Locate the cell with the specified text and output its (X, Y) center coordinate. 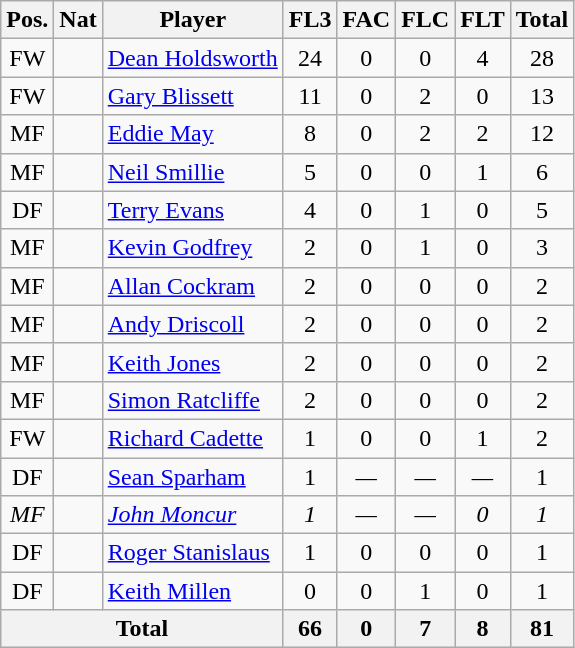
Roger Stanislaus (192, 553)
Simon Ratcliffe (192, 400)
FL3 (310, 20)
81 (542, 629)
Andy Driscoll (192, 324)
FAC (366, 20)
Allan Cockram (192, 286)
66 (310, 629)
Dean Holdsworth (192, 58)
FLC (426, 20)
Nat (78, 20)
11 (310, 96)
12 (542, 134)
3 (542, 248)
Terry Evans (192, 210)
Keith Millen (192, 591)
Gary Blissett (192, 96)
6 (542, 172)
Neil Smillie (192, 172)
Richard Cadette (192, 438)
28 (542, 58)
Keith Jones (192, 362)
Kevin Godfrey (192, 248)
13 (542, 96)
Eddie May (192, 134)
Sean Sparham (192, 477)
Player (192, 20)
John Moncur (192, 515)
Pos. (28, 20)
7 (426, 629)
24 (310, 58)
FLT (483, 20)
